Extract the [x, y] coordinate from the center of the cell holding the provided text.  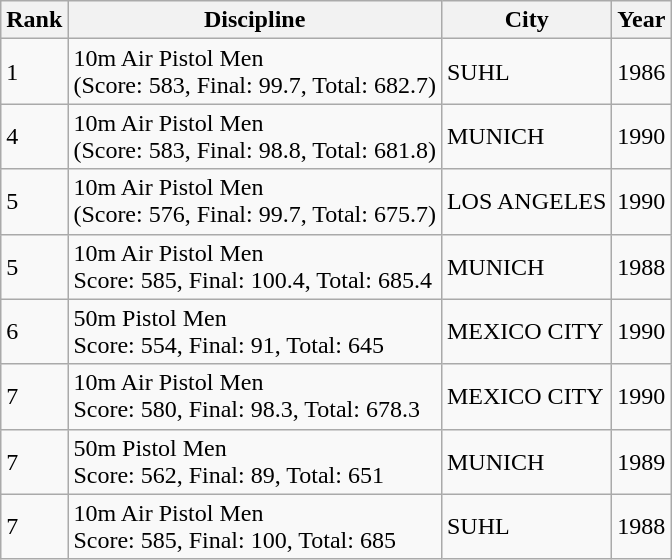
Year [642, 20]
6 [34, 332]
Discipline [255, 20]
10m Air Pistol MenScore: 585, Final: 100, Total: 685 [255, 526]
10m Air Pistol Men(Score: 583, Final: 99.7, Total: 682.7) [255, 72]
10m Air Pistol Men(Score: 576, Final: 99.7, Total: 675.7) [255, 202]
50m Pistol MenScore: 562, Final: 89, Total: 651 [255, 462]
Rank [34, 20]
1 [34, 72]
City [526, 20]
1986 [642, 72]
1989 [642, 462]
10m Air Pistol MenScore: 580, Final: 98.3, Total: 678.3 [255, 396]
4 [34, 136]
10m Air Pistol Men(Score: 583, Final: 98.8, Total: 681.8) [255, 136]
10m Air Pistol MenScore: 585, Final: 100.4, Total: 685.4 [255, 266]
LOS ANGELES [526, 202]
50m Pistol MenScore: 554, Final: 91, Total: 645 [255, 332]
